Output the (X, Y) coordinate of the center of the cell containing the given text.  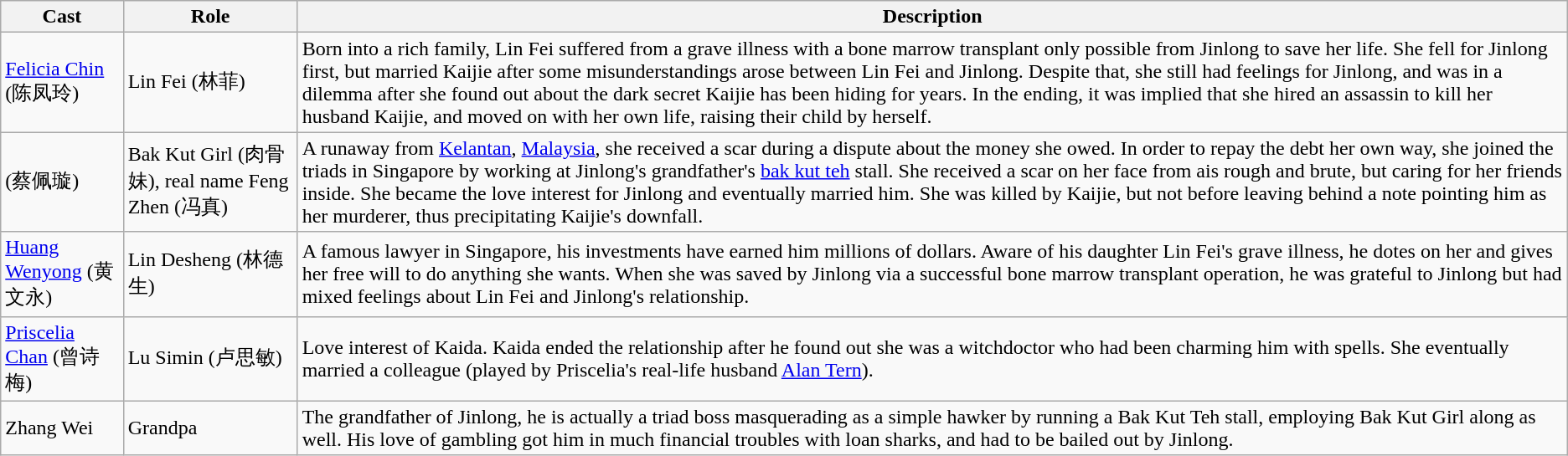
Cast (62, 17)
Lin Fei (林菲) (210, 82)
Grandpa (210, 428)
(蔡佩璇) (62, 182)
Zhang Wei (62, 428)
Felicia Chin (陈凤玲) (62, 82)
Lin Desheng (林德生) (210, 274)
Bak Kut Girl (肉骨妹), real name Feng Zhen (冯真) (210, 182)
Role (210, 17)
Description (932, 17)
Lu Simin (卢思敏) (210, 358)
Priscelia Chan (曾诗梅) (62, 358)
Huang Wenyong (黄文永) (62, 274)
